Search for the cell housing the specified text and yield its [x, y] center coordinate. 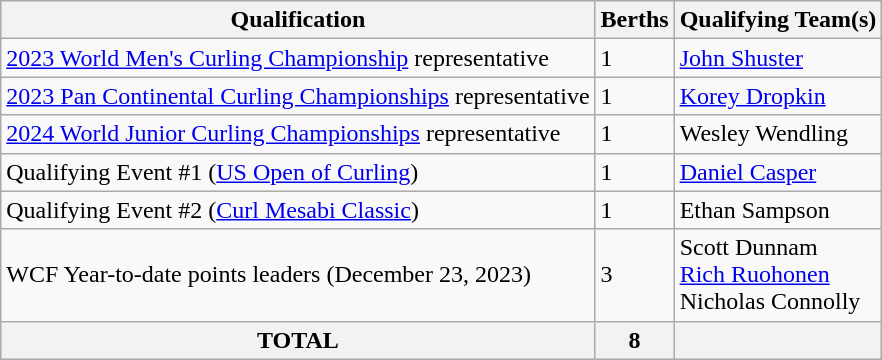
Daniel Casper [778, 172]
8 [634, 340]
Qualifying Event #1 (US Open of Curling) [298, 172]
Wesley Wendling [778, 134]
2023 Pan Continental Curling Championships representative [298, 96]
Ethan Sampson [778, 210]
3 [634, 275]
Qualifying Event #2 (Curl Mesabi Classic) [298, 210]
Korey Dropkin [778, 96]
John Shuster [778, 58]
Scott Dunnam Rich Ruohonen Nicholas Connolly [778, 275]
Berths [634, 20]
2024 World Junior Curling Championships representative [298, 134]
Qualifying Team(s) [778, 20]
Qualification [298, 20]
TOTAL [298, 340]
2023 World Men's Curling Championship representative [298, 58]
WCF Year-to-date points leaders (December 23, 2023) [298, 275]
